Pinpoint the cell where the given text exists, returning its (x, y) midpoint coordinate. 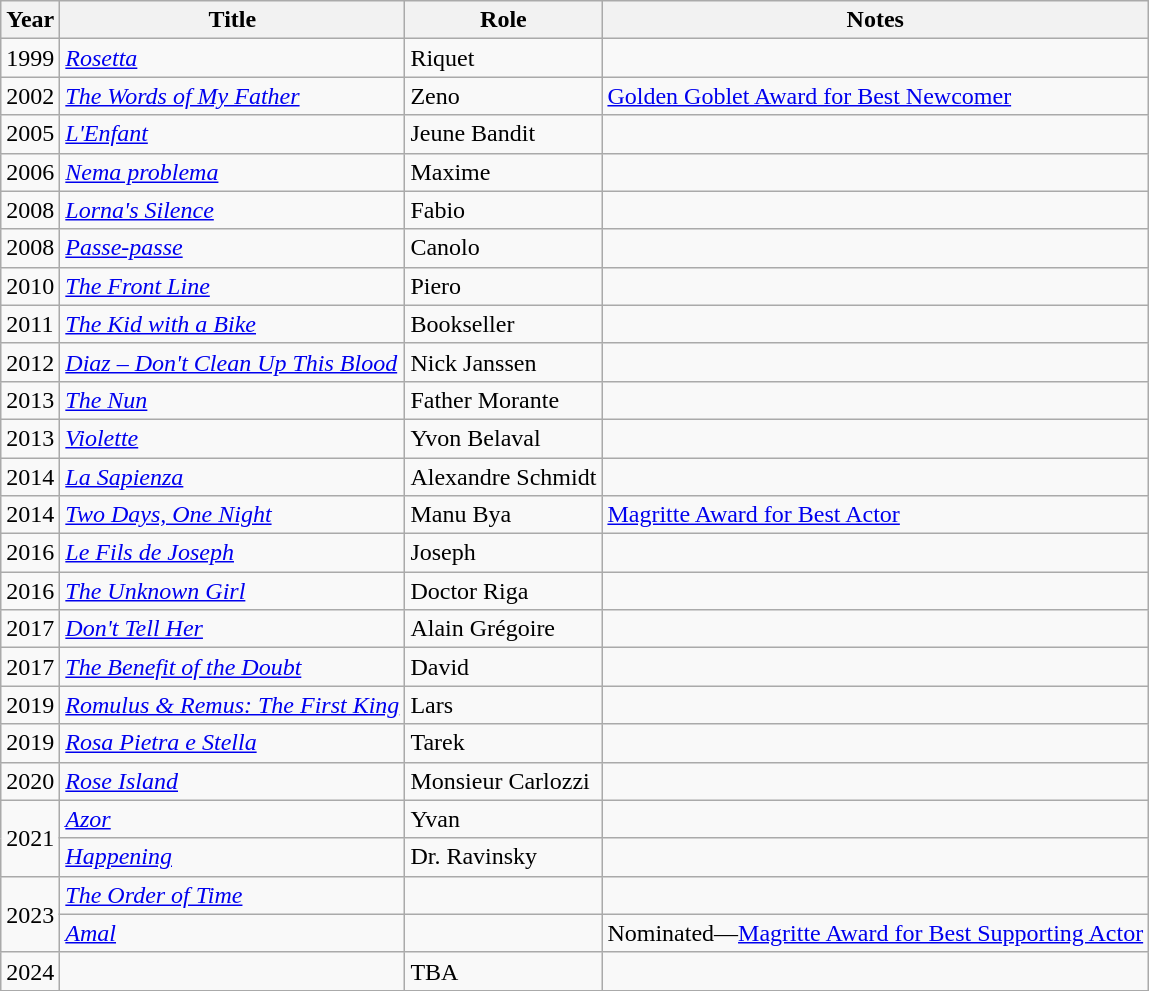
Title (232, 20)
Maxime (504, 172)
Notes (876, 20)
The Front Line (232, 286)
2002 (30, 96)
Manu Bya (504, 515)
TBA (504, 971)
Jeune Bandit (504, 134)
Magritte Award for Best Actor (876, 515)
Alain Grégoire (504, 629)
Fabio (504, 210)
1999 (30, 58)
Doctor Riga (504, 591)
Nema problema (232, 172)
The Benefit of the Doubt (232, 667)
La Sapienza (232, 477)
Year (30, 20)
2010 (30, 286)
Le Fils de Joseph (232, 553)
David (504, 667)
2011 (30, 324)
Two Days, One Night (232, 515)
2006 (30, 172)
The Nun (232, 400)
Rosa Pietra e Stella (232, 743)
Don't Tell Her (232, 629)
Rosetta (232, 58)
Yvon Belaval (504, 438)
Romulus & Remus: The First King (232, 705)
Riquet (504, 58)
2005 (30, 134)
2012 (30, 362)
Rose Island (232, 781)
Nick Janssen (504, 362)
Dr. Ravinsky (504, 857)
L'Enfant (232, 134)
Canolo (504, 248)
Piero (504, 286)
2020 (30, 781)
Bookseller (504, 324)
Lorna's Silence (232, 210)
Diaz – Don't Clean Up This Blood (232, 362)
The Words of My Father (232, 96)
Joseph (504, 553)
Azor (232, 819)
Zeno (504, 96)
The Kid with a Bike (232, 324)
2023 (30, 914)
Tarek (504, 743)
Passe-passe (232, 248)
Golden Goblet Award for Best Newcomer (876, 96)
Happening (232, 857)
Nominated—Magritte Award for Best Supporting Actor (876, 933)
Father Morante (504, 400)
2024 (30, 971)
Amal (232, 933)
Violette (232, 438)
The Order of Time (232, 895)
Yvan (504, 819)
Lars (504, 705)
2021 (30, 838)
The Unknown Girl (232, 591)
Role (504, 20)
Monsieur Carlozzi (504, 781)
Alexandre Schmidt (504, 477)
